Output the (x, y) coordinate of the center of the cell containing the given text.  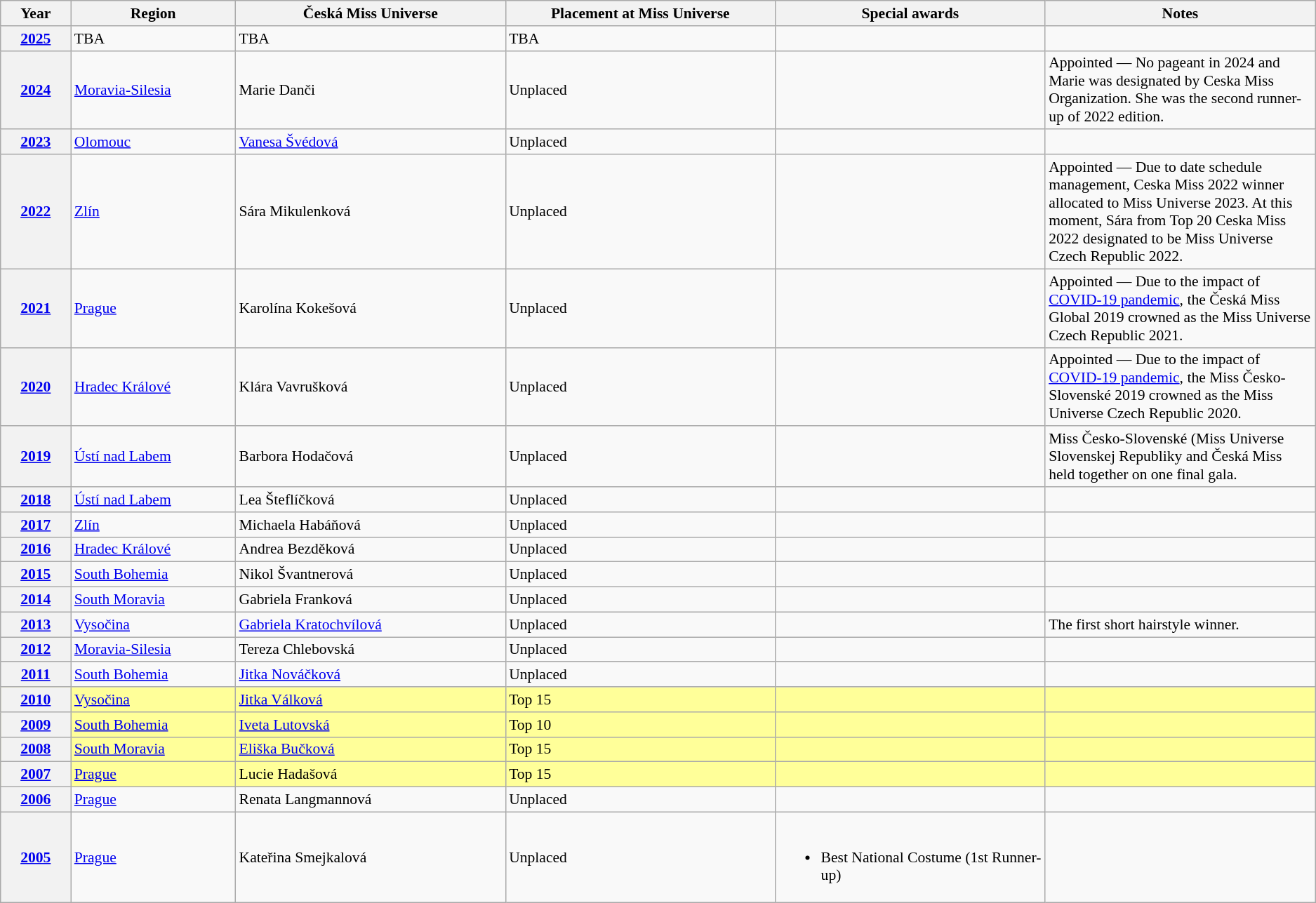
Nikol Švantnerová (371, 575)
2024 (36, 90)
Special awards (911, 13)
Iveta Lutovská (371, 725)
Renata Langmannová (371, 800)
Appointed ― No pageant in 2024 and Marie was designated by Ceska Miss Organization. She was the second runner-up of 2022 edition. (1181, 90)
Appointed — Due to the impact of COVID-19 pandemic, the Miss Česko-Slovenské 2019 crowned as the Miss Universe Czech Republic 2020. (1181, 387)
2014 (36, 600)
2012 (36, 650)
Kateřina Smejkalová (371, 857)
Best National Costume (1st Runner-up) (911, 857)
Eliška Bučková (371, 749)
2025 (36, 39)
Year (36, 13)
Olomouc (153, 142)
Gabriela Franková (371, 600)
Appointed — Due to the impact of COVID-19 pandemic, the Česká Miss Global 2019 crowned as the Miss Universe Czech Republic 2021. (1181, 308)
The first short hairstyle winner. (1181, 624)
Notes (1181, 13)
2016 (36, 549)
2017 (36, 525)
2015 (36, 575)
Česká Miss Universe (371, 13)
2009 (36, 725)
2006 (36, 800)
Lucie Hadašová (371, 775)
Lea Šteflíčková (371, 500)
2023 (36, 142)
Top 10 (640, 725)
Miss Česko-Slovenské (Miss Universe Slovenskej Republiky and Česká Miss held together on one final gala. (1181, 457)
Klára Vavrušková (371, 387)
2018 (36, 500)
2010 (36, 700)
Vanesa Švédová (371, 142)
Jitka Válková (371, 700)
Jitka Nováčková (371, 675)
Gabriela Kratochvílová (371, 624)
Placement at Miss Universe (640, 13)
2020 (36, 387)
Marie Danči (371, 90)
2013 (36, 624)
2008 (36, 749)
Karolína Kokešová (371, 308)
2011 (36, 675)
2022 (36, 212)
Andrea Bezděková (371, 549)
Region (153, 13)
2007 (36, 775)
2005 (36, 857)
Michaela Habáňová (371, 525)
Sára Mikulenková (371, 212)
Tereza Chlebovská (371, 650)
Barbora Hodačová (371, 457)
2019 (36, 457)
2021 (36, 308)
